Extract the (X, Y) coordinate from the center of the cell holding the provided text.  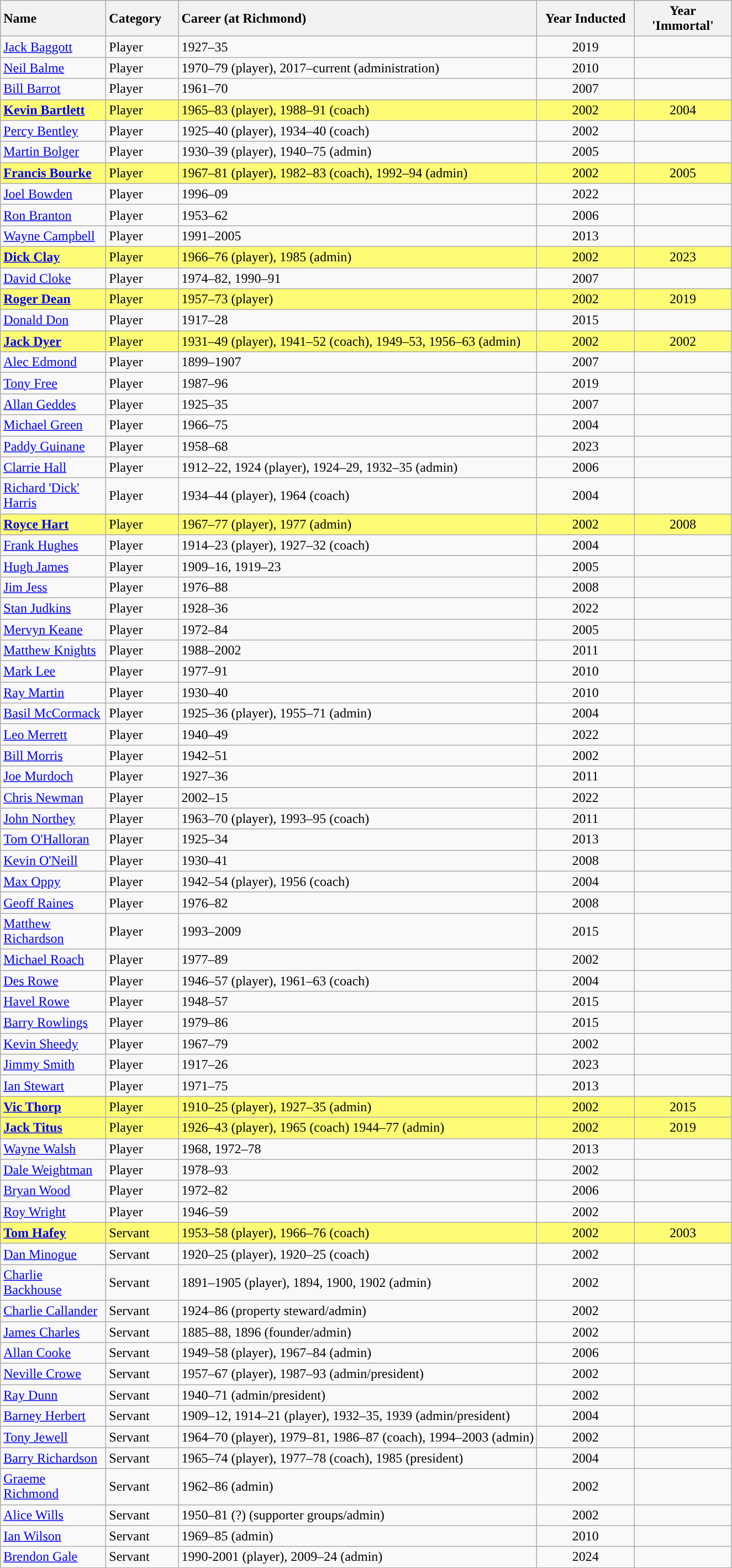
1967–77 (player), 1977 (admin) (358, 524)
1957–73 (player) (358, 299)
Year 'Immortal' (683, 19)
Tom Hafey (53, 1233)
1976–82 (358, 902)
1920–25 (player), 1920–25 (coach) (358, 1254)
Category (143, 19)
1925–34 (358, 840)
1976–88 (358, 587)
Jimmy Smith (53, 1065)
1912–22, 1924 (player), 1924–29, 1932–35 (admin) (358, 467)
Paddy Guinane (53, 446)
1885–88, 1896 (founder/admin) (358, 1332)
Alec Edmond (53, 362)
1972–82 (358, 1191)
1927–36 (358, 777)
1891–1905 (player), 1894, 1900, 1902 (admin) (358, 1282)
1899–1907 (358, 362)
1931–49 (player), 1941–52 (coach), 1949–53, 1956–63 (admin) (358, 341)
Jim Jess (53, 587)
Havel Rowe (53, 1002)
1977–89 (358, 959)
Charlie Backhouse (53, 1282)
1987–96 (358, 383)
Ray Martin (53, 693)
1957–67 (player), 1987–93 (admin/president) (358, 1374)
1990-2001 (player), 2009–24 (admin) (358, 1557)
Matthew Richardson (53, 931)
1924–86 (property steward/admin) (358, 1311)
Wayne Walsh (53, 1149)
Royce Hart (53, 524)
1970–79 (player), 2017–current (administration) (358, 68)
Martin Bolger (53, 152)
Dan Minogue (53, 1254)
Kevin Sheedy (53, 1044)
Geoff Raines (53, 902)
James Charles (53, 1332)
1962–86 (admin) (358, 1487)
Joel Bowden (53, 194)
Career (at Richmond) (358, 19)
Frank Hughes (53, 545)
Basil McCormack (53, 714)
1914–23 (player), 1927–32 (coach) (358, 545)
1996–09 (358, 194)
Barney Herbert (53, 1416)
1974–82, 1990–91 (358, 278)
1972–84 (358, 629)
1978–93 (358, 1170)
1940–71 (admin/president) (358, 1395)
1928–36 (358, 608)
Mark Lee (53, 672)
1961–70 (358, 89)
Year Inducted (586, 19)
1925–36 (player), 1955–71 (admin) (358, 714)
Max Oppy (53, 881)
Vic Thorp (53, 1107)
1967–81 (player), 1982–83 (coach), 1992–94 (admin) (358, 173)
1993–2009 (358, 931)
1965–74 (player), 1977–78 (coach), 1985 (president) (358, 1458)
Tom O'Halloran (53, 840)
1988–2002 (358, 651)
Alice Wills (53, 1515)
John Northey (53, 819)
2002–15 (358, 798)
Matthew Knights (53, 651)
1949–58 (player), 1967–84 (admin) (358, 1353)
1934–44 (player), 1964 (coach) (358, 496)
Percy Bentley (53, 131)
Jack Dyer (53, 341)
Graeme Richmond (53, 1487)
Roy Wright (53, 1212)
1926–43 (player), 1965 (coach) 1944–77 (admin) (358, 1128)
Wayne Campbell (53, 236)
Joe Murdoch (53, 777)
Tony Jewell (53, 1437)
1917–28 (358, 320)
1942–54 (player), 1956 (coach) (358, 881)
Kevin O'Neill (53, 860)
1977–91 (358, 672)
Francis Bourke (53, 173)
1969–85 (admin) (358, 1536)
1942–51 (358, 756)
Dale Weightman (53, 1170)
Ron Branton (53, 215)
Richard 'Dick' Harris (53, 496)
1909–16, 1919–23 (358, 566)
1930–39 (player), 1940–75 (admin) (358, 152)
Michael Green (53, 425)
1927–35 (358, 47)
1909–12, 1914–21 (player), 1932–35, 1939 (admin/president) (358, 1416)
1963–70 (player), 1993–95 (coach) (358, 819)
1966–75 (358, 425)
2024 (586, 1557)
Allan Geddes (53, 404)
1925–40 (player), 1934–40 (coach) (358, 131)
Neil Balme (53, 68)
1958–68 (358, 446)
Bill Morris (53, 756)
Charlie Callander (53, 1311)
Barry Richardson (53, 1458)
1991–2005 (358, 236)
Neville Crowe (53, 1374)
Donald Don (53, 320)
2003 (683, 1233)
Hugh James (53, 566)
Tony Free (53, 383)
Mervyn Keane (53, 629)
1940–49 (358, 735)
Chris Newman (53, 798)
David Cloke (53, 278)
Name (53, 19)
Leo Merrett (53, 735)
1979–86 (358, 1023)
1950–81 (?) (supporter groups/admin) (358, 1515)
Jack Titus (53, 1128)
1953–58 (player), 1966–76 (coach) (358, 1233)
Des Rowe (53, 980)
Ian Stewart (53, 1086)
Michael Roach (53, 959)
1965–83 (player), 1988–91 (coach) (358, 110)
1966–76 (player), 1985 (admin) (358, 257)
1948–57 (358, 1002)
Ian Wilson (53, 1536)
Stan Judkins (53, 608)
Ray Dunn (53, 1395)
1910–25 (player), 1927–35 (admin) (358, 1107)
Kevin Bartlett (53, 110)
1930–40 (358, 693)
1968, 1972–78 (358, 1149)
Allan Cooke (53, 1353)
1967–79 (358, 1044)
Clarrie Hall (53, 467)
Brendon Gale (53, 1557)
1964–70 (player), 1979–81, 1986–87 (coach), 1994–2003 (admin) (358, 1437)
1971–75 (358, 1086)
Jack Baggott (53, 47)
1930–41 (358, 860)
1953–62 (358, 215)
Roger Dean (53, 299)
1946–59 (358, 1212)
1917–26 (358, 1065)
Barry Rowlings (53, 1023)
Bryan Wood (53, 1191)
Dick Clay (53, 257)
1925–35 (358, 404)
1946–57 (player), 1961–63 (coach) (358, 980)
Bill Barrot (53, 89)
